Provide the [X, Y] coordinate of the cell's center where the given text is located.  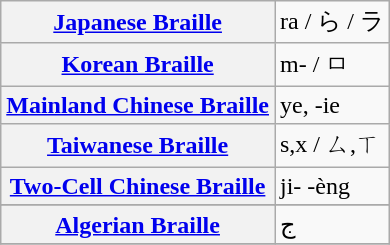
Japanese Braille [138, 22]
ج ‎ [332, 225]
ye, -ie [332, 105]
ra / ら / ラ [332, 22]
Mainland Chinese Braille [138, 105]
Two-Cell Chinese Braille [138, 185]
s,x / ㄙ,ㄒ [332, 146]
Taiwanese Braille [138, 146]
ji- -èng [332, 185]
Korean Braille [138, 64]
Algerian Braille [138, 225]
m- / ㅁ [332, 64]
